Find where the given text appears and provide that cell's center as (X, Y) coordinate. 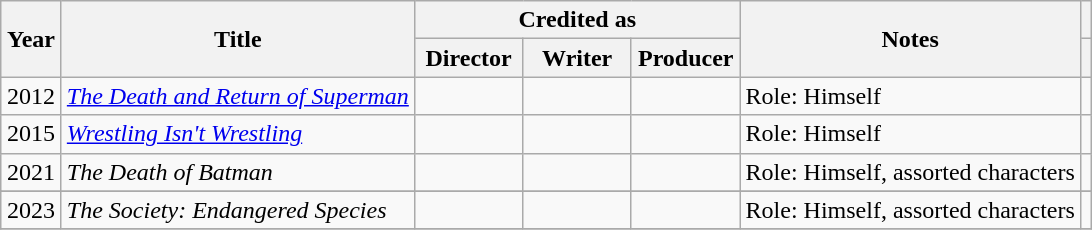
Writer (578, 58)
2015 (32, 134)
Title (238, 39)
Year (32, 39)
2012 (32, 96)
The Society: Endangered Species (238, 210)
Notes (910, 39)
2023 (32, 210)
2021 (32, 172)
Producer (686, 58)
Director (468, 58)
Wrestling Isn't Wrestling (238, 134)
The Death of Batman (238, 172)
The Death and Return of Superman (238, 96)
Credited as (577, 20)
